For the text-containing cell, return its midpoint in (x, y) coordinate format. 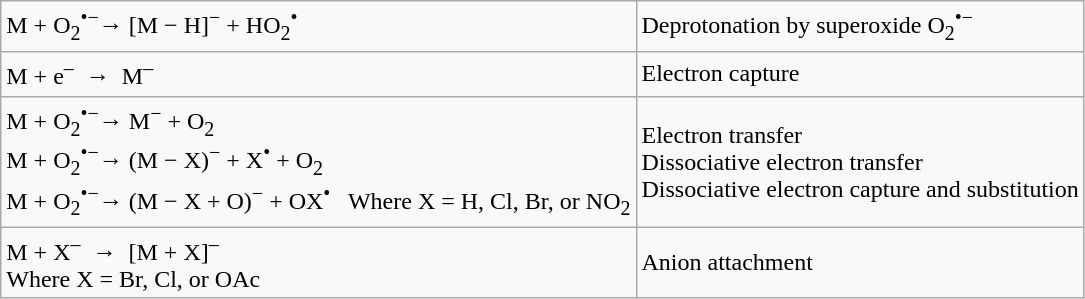
M + X– → [M + X]– Where X = Br, Cl, or OAc (318, 263)
M + O2•−→ [M − H]− + HO2• (318, 26)
M + O2•−→ M− + O2M + O2•−→ (M − X)− + X• + O2M + O2•−→ (M − X + O)− + OX• Where X = H, Cl, Br, or NO2 (318, 161)
Electron transferDissociative electron transferDissociative electron capture and substitution (860, 161)
Electron capture (860, 74)
M + e– → M– (318, 74)
Anion attachment (860, 263)
Deprotonation by superoxide O2•− (860, 26)
